From the cell containing the given text, extract its center point as [X, Y] coordinate. 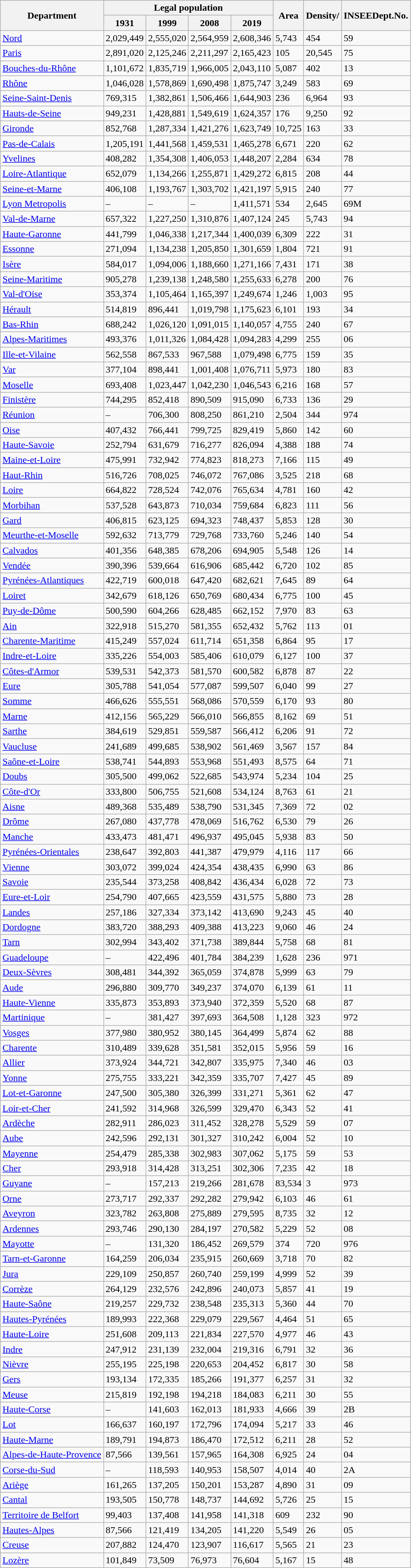
82 [376, 1259]
767,086 [252, 475]
9,250 [323, 113]
Jura [52, 1274]
413,223 [252, 927]
531,345 [252, 807]
1,246 [289, 294]
267,080 [124, 822]
137,205 [167, 1485]
Corrèze [52, 1289]
4,014 [289, 1470]
5,973 [289, 369]
279,942 [252, 1199]
229,079 [209, 1319]
180 [323, 369]
1,026,120 [167, 324]
311,452 [209, 1123]
23 [376, 1545]
5,915 [289, 189]
1,506,466 [209, 98]
137,408 [167, 1515]
1,255,871 [209, 173]
76,973 [209, 1560]
12 [376, 1214]
721 [323, 249]
Tarn-et-Garonne [52, 1259]
616,906 [209, 565]
231,139 [167, 1349]
302,306 [252, 1168]
4,999 [289, 1274]
49 [376, 460]
1,310,876 [209, 219]
441,799 [124, 234]
424,354 [209, 867]
4,388 [289, 445]
551,493 [252, 761]
466,626 [124, 701]
3,718 [289, 1259]
275,755 [124, 1078]
344 [323, 415]
399,024 [167, 867]
54 [376, 535]
Seine-Maritime [52, 279]
5,529 [289, 1123]
159 [323, 354]
Pyrénées-Atlantiques [52, 580]
6,206 [289, 731]
766,441 [167, 430]
364,508 [252, 1018]
5,361 [289, 1093]
377,104 [124, 369]
Vaucluse [52, 746]
1,046,028 [124, 83]
162,013 [209, 1410]
6,028 [289, 882]
232,004 [209, 1349]
Essonne [52, 249]
436,434 [252, 882]
186,470 [209, 1440]
529,851 [167, 731]
1,301,659 [252, 249]
104 [323, 776]
538,790 [209, 807]
535,489 [167, 807]
6,101 [289, 309]
493,376 [124, 339]
407,432 [124, 430]
115 [323, 460]
128 [323, 520]
5,175 [289, 1153]
313,251 [209, 1168]
148,737 [209, 1500]
6,040 [289, 686]
384,239 [252, 957]
229,567 [252, 1319]
1,429,272 [252, 173]
406,815 [124, 520]
4,977 [289, 1334]
194,218 [209, 1394]
349,237 [209, 988]
1,428,881 [167, 113]
Pyrénées-Orientales [52, 852]
229,109 [124, 1274]
140,953 [209, 1470]
Haute-Savoie [52, 445]
566,010 [209, 716]
1,205,850 [209, 249]
577,087 [209, 686]
157 [323, 746]
383,720 [124, 927]
65 [376, 1319]
281,678 [252, 1184]
303,072 [124, 867]
153,287 [252, 1485]
254,479 [124, 1153]
322,918 [124, 626]
1,835,719 [167, 68]
365,059 [209, 972]
479,979 [252, 852]
543,974 [252, 776]
4,755 [289, 324]
401,784 [209, 957]
3 [323, 1184]
384,619 [124, 731]
732,942 [167, 460]
Aube [52, 1138]
Haute-Saône [52, 1304]
305,500 [124, 776]
592,632 [124, 535]
8,575 [289, 761]
172,335 [167, 1379]
Lot [52, 1425]
6,990 [289, 867]
685,442 [252, 565]
522,685 [209, 776]
285,338 [167, 1153]
1,134,266 [167, 173]
Aisne [52, 807]
Legal population [188, 8]
43 [376, 1334]
438,435 [252, 867]
565,229 [167, 716]
628,485 [209, 611]
495,045 [252, 837]
716,277 [209, 445]
364,499 [252, 1033]
408,282 [124, 158]
600,582 [252, 671]
331,271 [252, 1093]
353,374 [124, 294]
976 [376, 1244]
193,505 [124, 1500]
1,448,207 [252, 158]
2,284 [289, 158]
2B [376, 1410]
682,621 [252, 580]
1,175,623 [252, 309]
01 [376, 626]
1,271,166 [252, 264]
1,644,903 [252, 98]
74 [376, 445]
Indre-et-Loire [52, 656]
4,666 [289, 1410]
401,356 [124, 550]
1,046,543 [252, 384]
1,001,408 [209, 369]
6,733 [289, 400]
415,249 [124, 641]
651,358 [252, 641]
310,489 [124, 1048]
6,671 [289, 143]
215,819 [124, 1394]
6,864 [289, 641]
271,094 [124, 249]
335,707 [252, 1078]
Indre [52, 1349]
326,399 [209, 1093]
113 [323, 626]
10,725 [289, 128]
1,217,344 [209, 234]
742,076 [209, 490]
3,525 [289, 475]
50 [376, 837]
409,388 [209, 927]
124,470 [167, 1545]
Réunion [52, 415]
263,808 [167, 1214]
553,968 [209, 761]
392,803 [167, 852]
Orne [52, 1199]
2,029,449 [124, 38]
374,070 [252, 988]
55 [376, 1394]
Creuse [52, 1545]
251,608 [124, 1334]
66 [376, 852]
Saône-et-Loire [52, 761]
748,437 [252, 520]
2,645 [323, 204]
373,258 [167, 882]
164,259 [124, 1259]
Haute-Marne [52, 1440]
1,411,571 [252, 204]
481,471 [167, 837]
1,134,238 [167, 249]
174,094 [252, 1425]
Vienne [52, 867]
309,770 [167, 988]
Sarthe [52, 731]
Haute-Loire [52, 1334]
29 [376, 400]
Cantal [52, 1500]
852,418 [167, 400]
1,421,276 [209, 128]
102 [323, 565]
92 [376, 113]
36 [376, 1349]
475,991 [124, 460]
78 [376, 158]
161,265 [124, 1485]
7,970 [289, 611]
974 [376, 415]
1,407,124 [252, 219]
610,079 [252, 656]
499,062 [167, 776]
1,690,498 [209, 83]
323 [323, 1018]
158,507 [252, 1470]
433,473 [124, 837]
388,293 [167, 927]
4,116 [289, 852]
48 [376, 1560]
541,054 [167, 686]
Martinique [52, 1018]
499,685 [167, 746]
254,790 [124, 897]
381,427 [167, 1018]
260,740 [209, 1274]
13 [376, 68]
Seine-et-Marne [52, 189]
852,768 [124, 128]
611,714 [209, 641]
539,531 [124, 671]
5,217 [289, 1425]
255,195 [124, 1364]
818,273 [252, 460]
570,559 [252, 701]
83,534 [289, 1184]
6,139 [289, 988]
305,788 [124, 686]
693,408 [124, 384]
652,432 [252, 626]
769,315 [124, 98]
1,003 [323, 294]
117 [323, 852]
344,392 [167, 972]
37 [376, 656]
Loiret [52, 596]
310,242 [252, 1138]
Department [52, 15]
172,796 [209, 1425]
343,402 [167, 942]
184,083 [252, 1394]
1,165,397 [209, 294]
1,128 [289, 1018]
1,076,711 [252, 369]
406,108 [124, 189]
323,782 [124, 1214]
407,665 [167, 897]
5,853 [289, 520]
326,599 [209, 1108]
05 [376, 1530]
744,295 [124, 400]
94 [376, 219]
5,565 [289, 1545]
2,125,246 [167, 53]
04 [376, 1455]
380,145 [209, 1033]
126 [323, 550]
307,062 [252, 1153]
222 [323, 234]
76,604 [252, 1560]
1,079,498 [252, 354]
1,084,428 [209, 339]
618,126 [167, 596]
373,940 [209, 1003]
Puy-de-Dôme [52, 611]
Lyon Metropolis [52, 204]
Aude [52, 988]
1,239,138 [167, 279]
441,387 [209, 852]
Isère [52, 264]
116,617 [252, 1545]
219,266 [209, 1184]
1,042,230 [209, 384]
118,593 [167, 1470]
134,205 [209, 1530]
Dordogne [52, 927]
335,873 [124, 1003]
06 [376, 339]
Yvelines [52, 158]
Cher [52, 1168]
85 [376, 565]
6,878 [289, 671]
554,003 [167, 656]
Var [52, 369]
Gard [52, 520]
Deux-Sèvres [52, 972]
264,129 [124, 1289]
585,406 [209, 656]
58 [376, 1364]
53 [376, 1153]
Lot-et-Garonne [52, 1093]
7,427 [289, 1078]
7,431 [289, 264]
2A [376, 1470]
688,242 [124, 324]
5,860 [289, 430]
5,520 [289, 1003]
09 [376, 1485]
506,755 [167, 792]
544,893 [167, 761]
Marne [52, 716]
1,101,672 [124, 68]
8,162 [289, 716]
561,469 [252, 746]
1,019,798 [209, 309]
6,170 [289, 701]
500,590 [124, 611]
189,791 [124, 1440]
373,142 [209, 912]
141,958 [209, 1515]
5,548 [289, 550]
353,893 [167, 1003]
67 [376, 324]
286,023 [167, 1123]
422,719 [124, 580]
219,257 [124, 1304]
73,509 [167, 1560]
242,896 [209, 1289]
302,994 [124, 942]
Eure [52, 686]
342,359 [209, 1078]
5,549 [289, 1530]
559,587 [209, 731]
1,105,464 [167, 294]
240,073 [252, 1289]
2,564,959 [209, 38]
Gironde [52, 128]
1,465,278 [252, 143]
7,645 [289, 580]
105 [289, 53]
200 [323, 279]
5,167 [289, 1560]
Hérault [52, 309]
652,079 [124, 173]
339,628 [167, 1048]
342,807 [209, 1063]
1,140,057 [252, 324]
121,419 [167, 1530]
204,452 [252, 1364]
Vendée [52, 565]
142 [323, 430]
1,966,005 [209, 68]
4,781 [289, 490]
157,213 [167, 1184]
568,086 [209, 701]
193 [323, 309]
759,684 [252, 505]
6,815 [289, 173]
238,548 [209, 1304]
Ardèche [52, 1123]
1,400,039 [252, 234]
293,918 [124, 1168]
5,762 [289, 626]
34 [376, 309]
191,377 [252, 1379]
327,334 [167, 912]
221,834 [209, 1334]
412,156 [124, 716]
141,220 [252, 1530]
478,069 [209, 822]
192,198 [167, 1394]
136 [323, 400]
Morbihan [52, 505]
1,094,283 [252, 339]
235,915 [209, 1259]
247,912 [124, 1349]
08 [376, 1229]
220,653 [209, 1364]
Allier [52, 1063]
Vosges [52, 1033]
Haute-Garonne [52, 234]
07 [376, 1123]
20,545 [323, 53]
829,419 [252, 430]
9,060 [289, 927]
Côtes-d'Armor [52, 671]
2,211,297 [209, 53]
Paris [52, 53]
Oise [52, 430]
6,530 [289, 822]
566,855 [252, 716]
282,911 [124, 1123]
5,726 [289, 1500]
Density/ [323, 15]
150,778 [167, 1500]
710,034 [209, 505]
5,938 [289, 837]
1,303,702 [209, 189]
77 [376, 189]
890,509 [209, 400]
1,249,674 [252, 294]
Hautes-Alpes [52, 1530]
141,318 [252, 1515]
631,679 [167, 445]
Nièvre [52, 1364]
2,043,110 [252, 68]
308,481 [124, 972]
5,999 [289, 972]
Territoire de Belfort [52, 1515]
Guyane [52, 1184]
1,094,006 [167, 264]
329,470 [252, 1108]
6,103 [289, 1199]
3,567 [289, 746]
139,561 [167, 1455]
186,452 [209, 1244]
242,596 [124, 1138]
314,428 [167, 1168]
Calvados [52, 550]
168 [323, 384]
218 [323, 475]
5,857 [289, 1289]
273,717 [124, 1199]
314,968 [167, 1108]
5,758 [289, 942]
542,373 [167, 671]
10 [376, 1138]
437,778 [167, 822]
6,004 [289, 1138]
Bouches-du-Rhône [52, 68]
1,382,861 [167, 98]
344,721 [167, 1063]
123,907 [209, 1545]
Mayenne [52, 1153]
489,368 [124, 807]
6,823 [289, 505]
292,337 [167, 1199]
Ariège [52, 1485]
Alpes-Maritimes [52, 339]
413,690 [252, 912]
408,842 [209, 882]
Côte-d'Or [52, 792]
Gers [52, 1379]
538,741 [124, 761]
260,669 [252, 1259]
Lozère [52, 1560]
14 [376, 550]
694,905 [252, 550]
664,822 [124, 490]
144,692 [252, 1500]
1,227,250 [167, 219]
1,623,749 [252, 128]
99 [323, 686]
2,891,020 [124, 53]
5,874 [289, 1033]
238,647 [124, 852]
227,570 [252, 1334]
11 [376, 988]
69M [376, 204]
232,576 [167, 1289]
1,193,767 [167, 189]
Ardennes [52, 1229]
861,210 [252, 415]
208 [323, 173]
8,763 [289, 792]
Savoie [52, 882]
799,725 [209, 430]
2,555,020 [167, 38]
534,124 [252, 792]
896,441 [167, 309]
171 [323, 264]
374,878 [252, 972]
371,738 [209, 942]
16 [376, 1048]
973 [376, 1184]
5,956 [289, 1048]
539,664 [167, 565]
647,420 [209, 580]
160,197 [167, 1425]
Area [289, 15]
269,579 [252, 1244]
967,588 [209, 354]
292,282 [209, 1199]
Ain [52, 626]
207,882 [124, 1545]
86 [376, 867]
422,496 [167, 957]
160 [323, 490]
373,924 [124, 1063]
Pas-de-Calais [52, 143]
1,441,568 [167, 143]
1,046,338 [167, 234]
166,637 [124, 1425]
648,385 [167, 550]
2,504 [289, 415]
Hauts-de-Seine [52, 113]
583 [323, 83]
Loir-et-Cher [52, 1108]
03 [376, 1063]
534 [289, 204]
252,794 [124, 445]
Charente [52, 1048]
537,528 [124, 505]
140 [323, 535]
6,720 [289, 565]
333,221 [167, 1078]
1,406,053 [209, 158]
188 [323, 445]
Somme [52, 701]
185,266 [209, 1379]
706,300 [167, 415]
581,570 [209, 671]
380,952 [167, 1033]
293,746 [124, 1229]
7,235 [289, 1168]
905,278 [124, 279]
164,308 [252, 1455]
232 [323, 1515]
257,186 [124, 912]
5,246 [289, 535]
301,327 [209, 1138]
431,575 [252, 897]
47 [376, 1093]
7,166 [289, 460]
826,094 [252, 445]
6,817 [289, 1364]
4,890 [289, 1485]
521,608 [209, 792]
19 [376, 1289]
5,880 [289, 897]
713,779 [167, 535]
708,025 [167, 475]
2,608,346 [252, 38]
650,769 [209, 596]
600,018 [167, 580]
729,768 [209, 535]
733,760 [252, 535]
515,270 [167, 626]
6,216 [289, 384]
Corse-du-Sud [52, 1470]
Manche [52, 837]
6,791 [289, 1349]
808,250 [209, 415]
172,512 [252, 1440]
2,165,423 [252, 53]
Loire-Atlantique [52, 173]
229,732 [167, 1304]
Guadeloupe [52, 957]
Meuse [52, 1394]
1,624,357 [252, 113]
1,549,619 [209, 113]
Moselle [52, 384]
351,581 [209, 1048]
496,937 [209, 837]
6,309 [289, 234]
728,524 [167, 490]
Haute-Vienne [52, 1003]
454 [323, 38]
INSEEDept.No. [376, 15]
189,993 [124, 1319]
35 [376, 354]
Finistère [52, 400]
206,034 [167, 1259]
555,551 [167, 701]
194,873 [167, 1440]
275,889 [209, 1214]
694,323 [209, 520]
Aveyron [52, 1214]
1,354,308 [167, 158]
720 [323, 1244]
Haute-Corse [52, 1410]
972 [376, 1018]
76 [376, 279]
1,011,326 [167, 339]
6,343 [289, 1108]
Eure-et-Loir [52, 897]
235,544 [124, 882]
Alpes-de-Haute-Provence [52, 1455]
02 [376, 807]
7,369 [289, 807]
1,875,747 [252, 83]
4,299 [289, 339]
604,266 [167, 611]
305,380 [167, 1093]
259,199 [252, 1274]
Bas-Rhin [52, 324]
Seine-Saint-Denis [52, 98]
220 [323, 143]
6,925 [289, 1455]
Ille-et-Vilaine [52, 354]
245 [289, 219]
255 [323, 339]
623,125 [167, 520]
Mayotte [52, 1244]
971 [376, 957]
423,559 [209, 897]
1931 [124, 23]
284,197 [209, 1229]
5,087 [289, 68]
352,015 [252, 1048]
56 [376, 505]
57 [376, 384]
2019 [252, 23]
643,873 [167, 505]
279,595 [252, 1214]
678,206 [209, 550]
1,804 [289, 249]
372,359 [252, 1003]
222,368 [167, 1319]
101,849 [124, 1560]
250,857 [167, 1274]
397,693 [209, 1018]
1,421,197 [252, 189]
6,257 [289, 1379]
1,248,580 [209, 279]
241,592 [124, 1108]
17 [376, 641]
Val-d'Oise [52, 294]
88 [376, 1033]
235,313 [252, 1304]
Rhône [52, 83]
5,229 [289, 1229]
6,278 [289, 279]
141,603 [167, 1410]
1,023,447 [167, 384]
1,578,869 [167, 83]
1,287,334 [167, 128]
915,090 [252, 400]
898,441 [167, 369]
Charente-Maritime [52, 641]
22 [376, 671]
1999 [167, 23]
181,933 [252, 1410]
2008 [209, 23]
390,396 [124, 565]
157,965 [209, 1455]
765,634 [252, 490]
949,231 [124, 113]
Landes [52, 912]
80 [376, 701]
746,072 [209, 475]
111 [323, 505]
209,113 [167, 1334]
270,582 [252, 1229]
538,902 [209, 746]
290,130 [167, 1229]
335,975 [252, 1063]
131,320 [167, 1244]
1,091,015 [209, 324]
Tarn [52, 942]
8,735 [289, 1214]
374 [289, 1244]
Nord [52, 38]
241,689 [124, 746]
609 [289, 1515]
302,983 [209, 1153]
296,880 [124, 988]
176 [289, 113]
Haut-Rhin [52, 475]
Doubs [52, 776]
377,980 [124, 1033]
557,024 [167, 641]
6,964 [323, 98]
5,360 [289, 1304]
581,355 [209, 626]
4,464 [289, 1319]
6,127 [289, 656]
1,459,531 [209, 143]
774,823 [209, 460]
514,819 [124, 309]
81 [376, 942]
Hautes-Pyrénées [52, 1319]
Loire [52, 490]
1,255,633 [252, 279]
1,205,191 [124, 143]
27 [376, 686]
516,726 [124, 475]
163 [323, 128]
3,249 [289, 83]
Drôme [52, 822]
516,762 [252, 822]
328,278 [252, 1123]
75 [376, 53]
662,152 [252, 611]
389,844 [252, 942]
Val-de-Marne [52, 219]
84 [376, 746]
18 [376, 1168]
Yonne [52, 1078]
634 [323, 158]
9,243 [289, 912]
292,131 [167, 1138]
1,188,660 [209, 264]
333,800 [124, 792]
90 [376, 1515]
1,628 [289, 957]
566,412 [252, 731]
247,500 [124, 1093]
7,340 [289, 1063]
225,198 [167, 1364]
193,134 [124, 1379]
657,322 [124, 219]
Maine-et-Loire [52, 460]
867,533 [167, 354]
335,226 [124, 656]
5,234 [289, 776]
402 [323, 68]
562,558 [124, 354]
342,679 [124, 596]
99,403 [124, 1515]
599,507 [252, 686]
Meurthe-et-Moselle [52, 535]
71 [376, 761]
584,017 [124, 264]
38 [376, 264]
60 [376, 430]
219,316 [252, 1349]
680,434 [252, 596]
150,201 [209, 1485]
